Identify which cell holds the provided text, then report its [x, y] central coordinate. 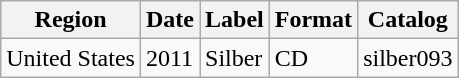
Region [71, 20]
Label [235, 20]
Silber [235, 58]
CD [313, 58]
Catalog [408, 20]
United States [71, 58]
silber093 [408, 58]
Date [170, 20]
Format [313, 20]
2011 [170, 58]
